Return (X, Y) of the center of cell containing provided text 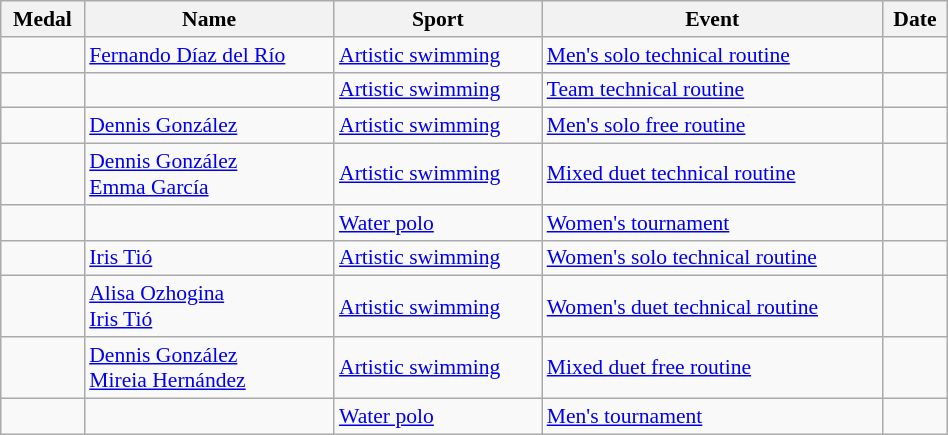
Sport (438, 19)
Women's tournament (712, 223)
Men's solo free routine (712, 126)
Women's duet technical routine (712, 306)
Team technical routine (712, 90)
Men's solo technical routine (712, 55)
Alisa OzhoginaIris Tió (209, 306)
Dennis González Mireia Hernández (209, 368)
Men's tournament (712, 416)
Dennis GonzálezEmma García (209, 174)
Iris Tió (209, 258)
Name (209, 19)
Women's solo technical routine (712, 258)
Mixed duet free routine (712, 368)
Medal (42, 19)
Event (712, 19)
Mixed duet technical routine (712, 174)
Fernando Díaz del Río (209, 55)
Date (916, 19)
Dennis González (209, 126)
